Provide the (X, Y) coordinate of the cell's center where the given text is located.  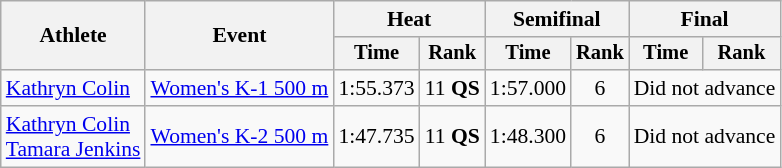
Kathryn ColinTamara Jenkins (74, 136)
Heat (408, 19)
Women's K-2 500 m (239, 136)
Event (239, 36)
1:55.373 (376, 88)
Women's K-1 500 m (239, 88)
1:48.300 (528, 136)
1:57.000 (528, 88)
Kathryn Colin (74, 88)
Final (705, 19)
Athlete (74, 36)
1:47.735 (376, 136)
Semifinal (557, 19)
